Locate the cell with the specified text and output its (x, y) center coordinate. 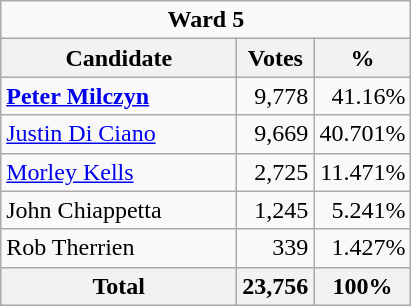
5.241% (362, 210)
1.427% (362, 248)
23,756 (276, 286)
Rob Therrien (119, 248)
1,245 (276, 210)
2,725 (276, 172)
Candidate (119, 58)
40.701% (362, 134)
Peter Milczyn (119, 96)
339 (276, 248)
100% (362, 286)
John Chiappetta (119, 210)
Justin Di Ciano (119, 134)
Total (119, 286)
Votes (276, 58)
% (362, 58)
11.471% (362, 172)
9,778 (276, 96)
Ward 5 (206, 20)
Morley Kells (119, 172)
9,669 (276, 134)
41.16% (362, 96)
